Scan for the cell matching the given text and deliver its [X, Y] coordinate at center. 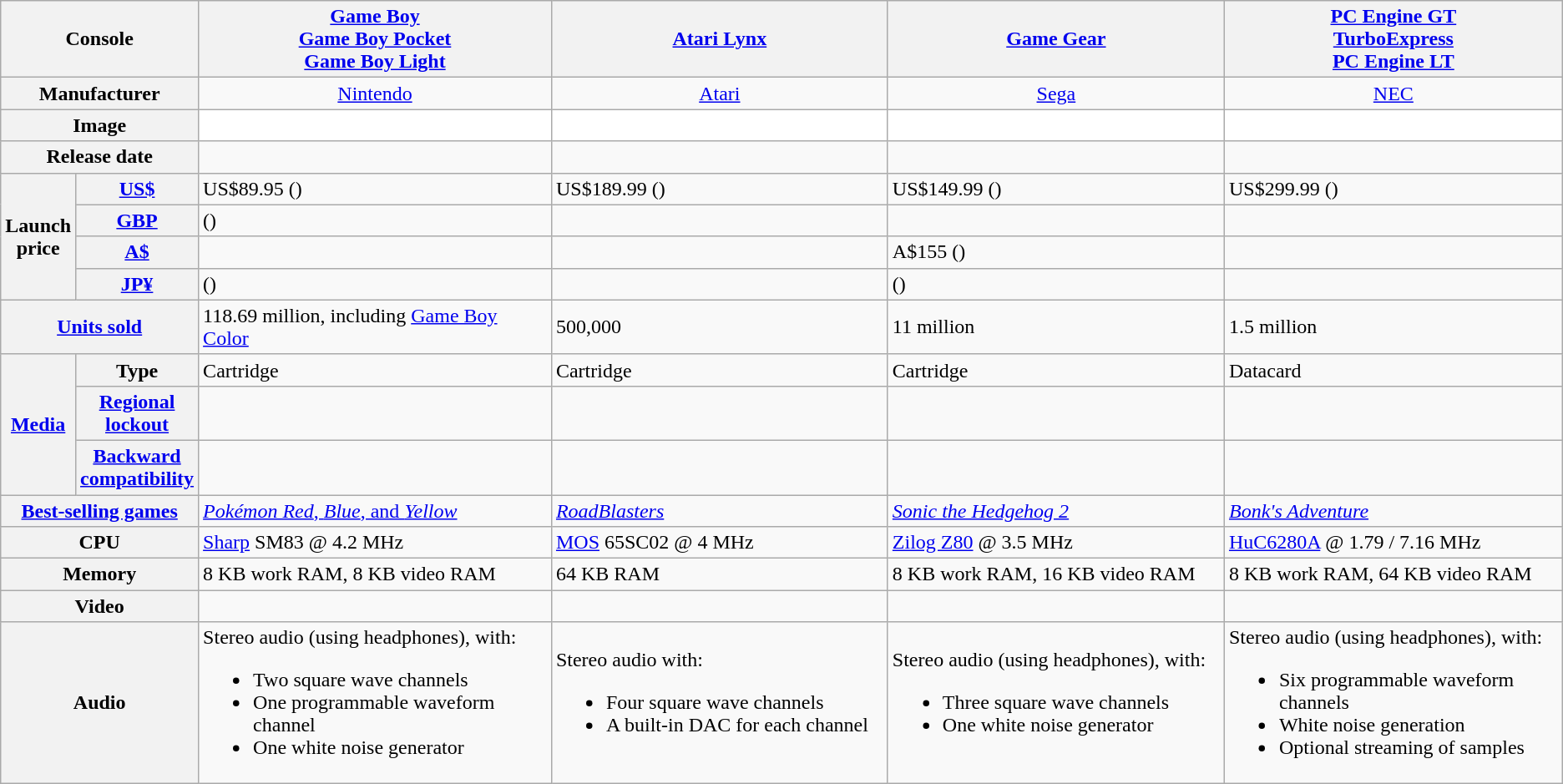
GBP [137, 220]
Launch price [38, 236]
Sharp SM83 @ 4.2 MHz [376, 543]
Atari [720, 94]
Game BoyGame Boy PocketGame Boy Light [376, 39]
Pokémon Red, Blue, and Yellow [376, 510]
Nintendo [376, 94]
Manufacturer [100, 94]
Stereo audio with:Four square wave channelsA built-in DAC for each channel [720, 703]
Backward compatibility [137, 468]
US$89.95 () [376, 189]
Stereo audio (using headphones), with:Six programmable waveform channelsWhite noise generationOptional streaming of samples [1393, 703]
Type [137, 370]
Best-selling games [100, 510]
MOS 65SC02 @ 4 MHz [720, 543]
Units sold [100, 327]
Sonic the Hedgehog 2 [1055, 510]
Game Gear [1055, 39]
US$ [137, 189]
US$189.99 () [720, 189]
Video [100, 606]
Atari Lynx [720, 39]
Datacard [1393, 370]
Regional lockout [137, 412]
Media [38, 424]
1.5 million [1393, 327]
Sega [1055, 94]
RoadBlasters [720, 510]
US$149.99 () [1055, 189]
8 KB work RAM, 16 KB video RAM [1055, 574]
8 KB work RAM, 8 KB video RAM [376, 574]
Console [100, 39]
PC Engine GTTurboExpressPC Engine LT [1393, 39]
Zilog Z80 @ 3.5 MHz [1055, 543]
64 KB RAM [720, 574]
Audio [100, 703]
11 million [1055, 327]
US$299.99 () [1393, 189]
A$155 () [1055, 252]
8 KB work RAM, 64 KB video RAM [1393, 574]
CPU [100, 543]
500,000 [720, 327]
Release date [100, 157]
JP¥ [137, 284]
Image [100, 125]
NEC [1393, 94]
HuC6280A @ 1.79 / 7.16 MHz [1393, 543]
Stereo audio (using headphones), with:Two square wave channelsOne programmable waveform channelOne white noise generator [376, 703]
118.69 million, including Game Boy Color [376, 327]
Stereo audio (using headphones), with:Three square wave channelsOne white noise generator [1055, 703]
Bonk's Adventure [1393, 510]
A$ [137, 252]
Memory [100, 574]
